For the text-containing cell, return its midpoint in (X, Y) coordinate format. 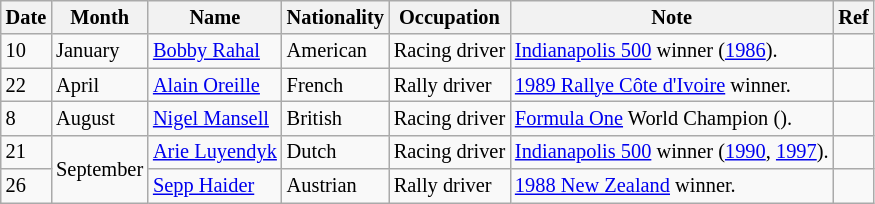
26 (26, 186)
Note (672, 17)
American (336, 51)
British (336, 118)
Formula One World Champion (). (672, 118)
Arie Luyendyk (215, 152)
Date (26, 17)
French (336, 85)
Bobby Rahal (215, 51)
Dutch (336, 152)
1989 Rallye Côte d'Ivoire winner. (672, 85)
Nigel Mansell (215, 118)
10 (26, 51)
22 (26, 85)
Occupation (450, 17)
1988 New Zealand winner. (672, 186)
Ref (853, 17)
Month (100, 17)
Indianapolis 500 winner (1990, 1997). (672, 152)
August (100, 118)
Name (215, 17)
Sepp Haider (215, 186)
Alain Oreille (215, 85)
Nationality (336, 17)
September (100, 168)
8 (26, 118)
21 (26, 152)
April (100, 85)
Indianapolis 500 winner (1986). (672, 51)
January (100, 51)
Austrian (336, 186)
